Detect which cell encompasses the target text, then output its [x, y] center coordinate. 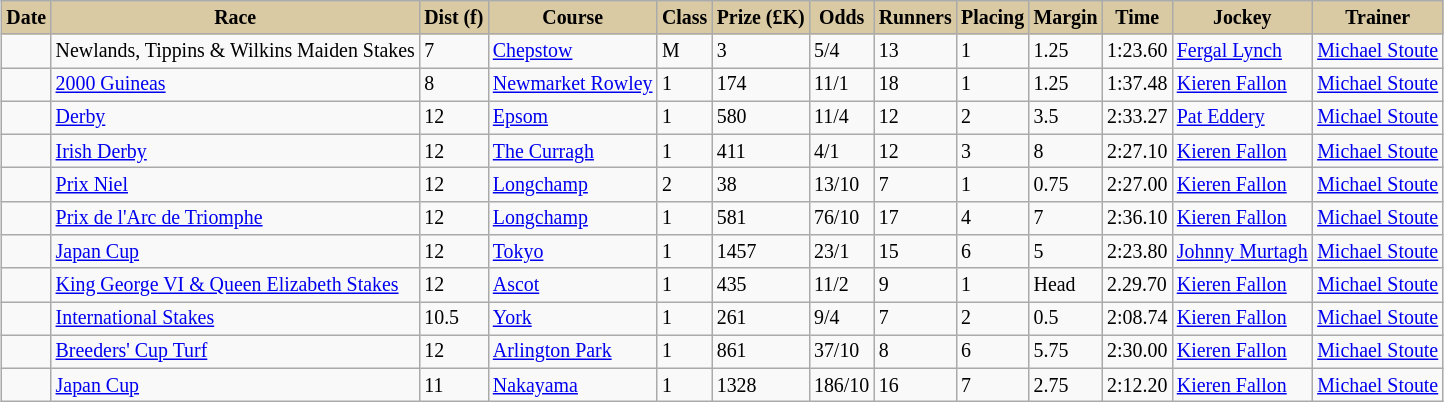
The Curragh [572, 152]
2:08.74 [1137, 318]
King George VI & Queen Elizabeth Stakes [236, 284]
2:30.00 [1137, 352]
Placing [992, 18]
Head [1066, 284]
411 [760, 152]
581 [760, 218]
13 [915, 50]
2.29.70 [1137, 284]
Johnny Murtagh [1242, 252]
37/10 [842, 352]
International Stakes [236, 318]
Race [236, 18]
0.75 [1066, 184]
17 [915, 218]
Prix de l'Arc de Triomphe [236, 218]
23/1 [842, 252]
4 [992, 218]
580 [760, 118]
Fergal Lynch [1242, 50]
2:36.10 [1137, 218]
Chepstow [572, 50]
76/10 [842, 218]
Breeders' Cup Turf [236, 352]
5/4 [842, 50]
2:27.00 [1137, 184]
Epsom [572, 118]
Tokyo [572, 252]
261 [760, 318]
Newmarket Rowley [572, 84]
Odds [842, 18]
0.5 [1066, 318]
Derby [236, 118]
1457 [760, 252]
4/1 [842, 152]
Prix Niel [236, 184]
11/4 [842, 118]
435 [760, 284]
Jockey [1242, 18]
2.75 [1066, 386]
2:12.20 [1137, 386]
174 [760, 84]
1:23.60 [1137, 50]
11 [454, 386]
Pat Eddery [1242, 118]
Date [26, 18]
York [572, 318]
11/1 [842, 84]
Margin [1066, 18]
11/2 [842, 284]
3.5 [1066, 118]
2:27.10 [1137, 152]
16 [915, 386]
10.5 [454, 318]
2:33.27 [1137, 118]
13/10 [842, 184]
Arlington Park [572, 352]
5 [1066, 252]
Course [572, 18]
Ascot [572, 284]
186/10 [842, 386]
Runners [915, 18]
Newlands, Tippins & Wilkins Maiden Stakes [236, 50]
1328 [760, 386]
Irish Derby [236, 152]
5.75 [1066, 352]
1:37.48 [1137, 84]
2000 Guineas [236, 84]
2:23.80 [1137, 252]
9/4 [842, 318]
Prize (£K) [760, 18]
15 [915, 252]
Class [684, 18]
Nakayama [572, 386]
Dist (f) [454, 18]
Trainer [1377, 18]
38 [760, 184]
861 [760, 352]
Time [1137, 18]
9 [915, 284]
M [684, 50]
18 [915, 84]
